Determine the [x, y] coordinate at the center of the cell enclosing the given text.  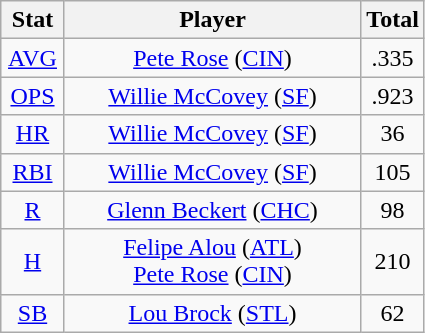
R [33, 210]
98 [393, 210]
105 [393, 172]
Lou Brock (STL) [212, 313]
Felipe Alou (ATL)Pete Rose (CIN) [212, 262]
.923 [393, 96]
HR [33, 134]
.335 [393, 58]
H [33, 262]
OPS [33, 96]
210 [393, 262]
Pete Rose (CIN) [212, 58]
Player [212, 20]
AVG [33, 58]
RBI [33, 172]
36 [393, 134]
SB [33, 313]
Total [393, 20]
62 [393, 313]
Stat [33, 20]
Glenn Beckert (CHC) [212, 210]
